Return the (x, y) coordinate for the center point of the cell that contains the specified text.  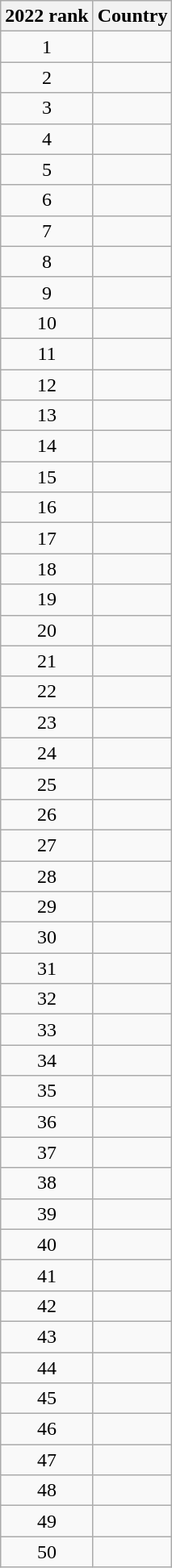
41 (47, 1275)
32 (47, 999)
21 (47, 661)
47 (47, 1460)
16 (47, 508)
31 (47, 968)
4 (47, 139)
29 (47, 907)
26 (47, 814)
20 (47, 630)
45 (47, 1399)
17 (47, 538)
43 (47, 1336)
18 (47, 569)
19 (47, 600)
13 (47, 416)
2022 rank (47, 16)
14 (47, 446)
50 (47, 1552)
40 (47, 1244)
28 (47, 876)
42 (47, 1306)
33 (47, 1030)
24 (47, 753)
3 (47, 108)
44 (47, 1368)
37 (47, 1152)
1 (47, 47)
35 (47, 1091)
6 (47, 200)
46 (47, 1429)
39 (47, 1214)
8 (47, 261)
Country (132, 16)
11 (47, 353)
48 (47, 1491)
10 (47, 323)
23 (47, 722)
30 (47, 938)
22 (47, 692)
49 (47, 1521)
34 (47, 1060)
7 (47, 231)
36 (47, 1122)
5 (47, 169)
25 (47, 784)
15 (47, 477)
2 (47, 77)
9 (47, 292)
38 (47, 1183)
12 (47, 385)
27 (47, 845)
